Pinpoint the cell where the given text exists, returning its (x, y) midpoint coordinate. 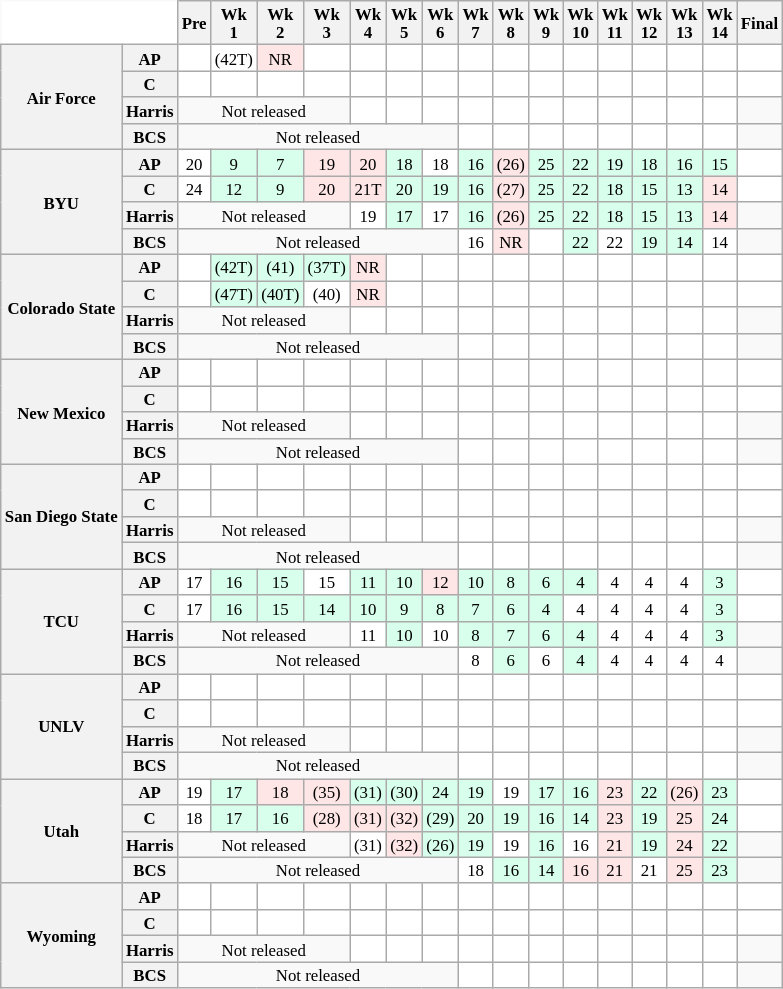
(35) (326, 792)
Wk6 (440, 23)
Air Force (62, 98)
Wyoming (62, 936)
San Diego State (62, 516)
Wk3 (326, 23)
(40T) (280, 294)
(37T) (326, 268)
Wk4 (368, 23)
(27) (511, 189)
Wk11 (615, 23)
Wk14 (719, 23)
Wk9 (546, 23)
Wk1 (234, 23)
New Mexico (62, 412)
Utah (62, 832)
(40) (326, 294)
Wk8 (511, 23)
Colorado State (62, 308)
BYU (62, 202)
(28) (326, 818)
Final (760, 23)
Pre (194, 23)
(47T) (234, 294)
(41) (280, 268)
Wk5 (404, 23)
UNLV (62, 726)
Wk12 (649, 23)
TCU (62, 622)
Wk7 (475, 23)
(29) (440, 818)
Wk13 (684, 23)
Wk10 (580, 23)
Wk2 (280, 23)
21T (368, 189)
(30) (404, 792)
